From the cell containing the given text, extract its center point as [x, y] coordinate. 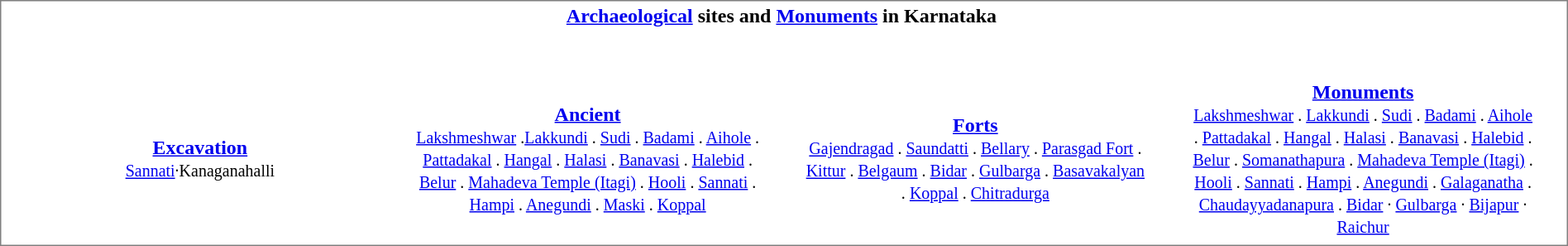
Archaeological sites and Monuments in Karnataka [781, 16]
Excavation Sannati·Kanaganahalli [200, 147]
Forts Gajendragad . Saundatti . Bellary . Parasgad Fort . Kittur . Belgaum . Bidar . Gulbarga . Basavakalyan . Koppal . Chitradurga [975, 147]
